For the text-containing cell, return its midpoint in (x, y) coordinate format. 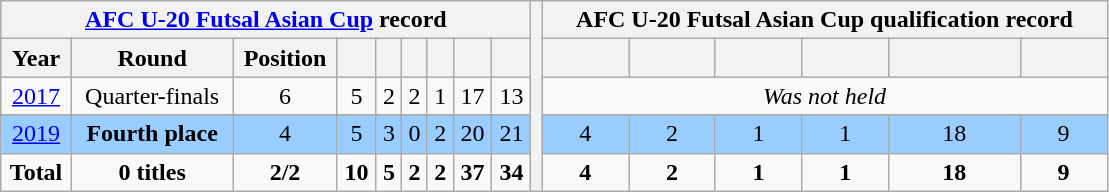
21 (512, 134)
0 titles (152, 172)
Round (152, 58)
3 (389, 134)
Position (285, 58)
Was not held (824, 96)
Quarter-finals (152, 96)
0 (415, 134)
AFC U-20 Futsal Asian Cup record (266, 20)
10 (356, 172)
Total (36, 172)
2019 (36, 134)
20 (472, 134)
37 (472, 172)
Year (36, 58)
2017 (36, 96)
Fourth place (152, 134)
34 (512, 172)
2/2 (285, 172)
AFC U-20 Futsal Asian Cup qualification record (824, 20)
13 (512, 96)
17 (472, 96)
6 (285, 96)
